Pinpoint the cell where the given text exists, returning its [X, Y] midpoint coordinate. 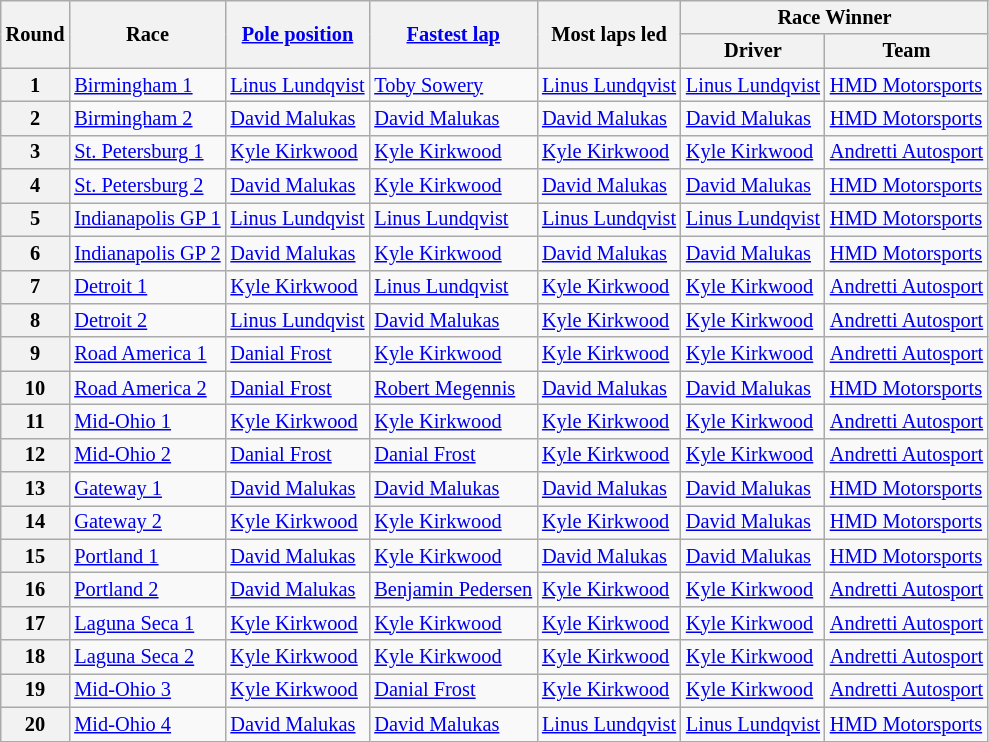
Detroit 1 [147, 287]
5 [36, 219]
16 [36, 589]
Road America 2 [147, 388]
8 [36, 320]
19 [36, 690]
Robert Megennis [453, 388]
Team [906, 51]
Portland 1 [147, 556]
Indianapolis GP 2 [147, 253]
7 [36, 287]
Gateway 1 [147, 489]
Fastest lap [453, 34]
2 [36, 118]
10 [36, 388]
13 [36, 489]
17 [36, 623]
Mid-Ohio 2 [147, 455]
Detroit 2 [147, 320]
Driver [753, 51]
St. Petersburg 1 [147, 152]
Laguna Seca 1 [147, 623]
Mid-Ohio 1 [147, 421]
Race [147, 34]
Most laps led [609, 34]
20 [36, 724]
1 [36, 85]
9 [36, 354]
Pole position [298, 34]
Laguna Seca 2 [147, 657]
18 [36, 657]
Birmingham 1 [147, 85]
Gateway 2 [147, 522]
Mid-Ohio 4 [147, 724]
6 [36, 253]
14 [36, 522]
Indianapolis GP 1 [147, 219]
4 [36, 186]
12 [36, 455]
Portland 2 [147, 589]
11 [36, 421]
Mid-Ohio 3 [147, 690]
3 [36, 152]
Benjamin Pedersen [453, 589]
15 [36, 556]
St. Petersburg 2 [147, 186]
Round [36, 34]
Birmingham 2 [147, 118]
Race Winner [834, 17]
Road America 1 [147, 354]
Toby Sowery [453, 85]
